Pinpoint the cell where the given text exists, returning its [X, Y] midpoint coordinate. 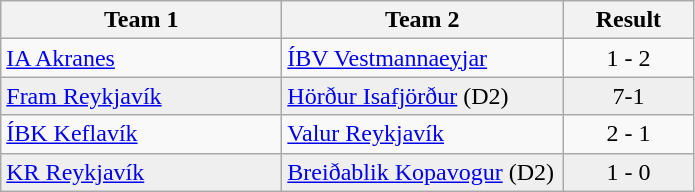
7-1 [628, 96]
Valur Reykjavík [422, 134]
2 - 1 [628, 134]
ÍBK Keflavík [142, 134]
Breiðablik Kopavogur (D2) [422, 172]
IA Akranes [142, 58]
Team 1 [142, 20]
Result [628, 20]
1 - 2 [628, 58]
KR Reykjavík [142, 172]
ÍBV Vestmannaeyjar [422, 58]
Fram Reykjavík [142, 96]
Hörður Isafjörður (D2) [422, 96]
1 - 0 [628, 172]
Team 2 [422, 20]
